Return (X, Y) of the center of cell containing provided text 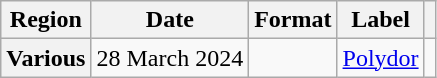
Polydor (380, 58)
Format (293, 20)
Various (46, 58)
Date (170, 20)
Label (380, 20)
Region (46, 20)
28 March 2024 (170, 58)
